For the text-containing cell, return its midpoint in [X, Y] coordinate format. 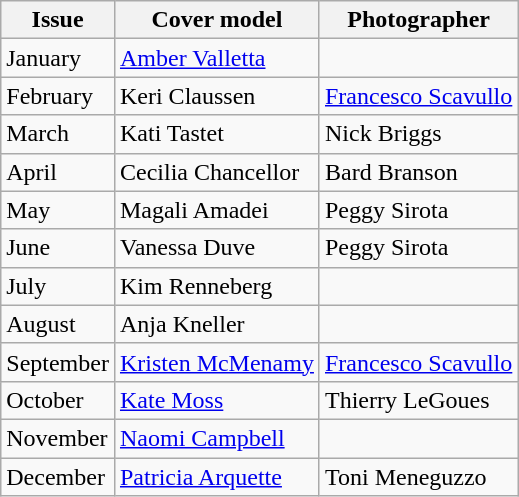
Amber Valletta [216, 58]
Cecilia Chancellor [216, 172]
February [58, 96]
Toni Meneguzzo [418, 477]
Issue [58, 20]
September [58, 362]
Kim Renneberg [216, 286]
Thierry LeGoues [418, 400]
Keri Claussen [216, 96]
Vanessa Duve [216, 248]
Kate Moss [216, 400]
Photographer [418, 20]
November [58, 438]
March [58, 134]
June [58, 248]
May [58, 210]
Cover model [216, 20]
Naomi Campbell [216, 438]
July [58, 286]
Magali Amadei [216, 210]
December [58, 477]
Patricia Arquette [216, 477]
Kati Tastet [216, 134]
October [58, 400]
August [58, 324]
April [58, 172]
Bard Branson [418, 172]
Anja Kneller [216, 324]
Kristen McMenamy [216, 362]
January [58, 58]
Nick Briggs [418, 134]
